Scan for the cell matching the given text and deliver its (X, Y) coordinate at center. 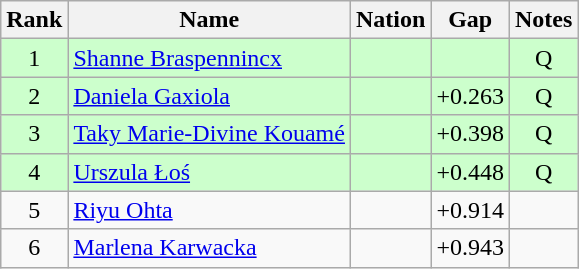
+0.263 (470, 96)
Marlena Karwacka (210, 248)
Name (210, 20)
Nation (390, 20)
Daniela Gaxiola (210, 96)
5 (34, 210)
+0.398 (470, 134)
Urszula Łoś (210, 172)
1 (34, 58)
+0.914 (470, 210)
2 (34, 96)
+0.448 (470, 172)
Rank (34, 20)
Notes (544, 20)
6 (34, 248)
Gap (470, 20)
4 (34, 172)
3 (34, 134)
Taky Marie-Divine Kouamé (210, 134)
Shanne Braspennincx (210, 58)
+0.943 (470, 248)
Riyu Ohta (210, 210)
